Return (X, Y) of the center of cell containing provided text 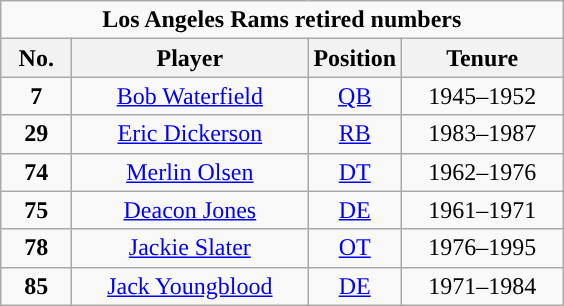
Position (355, 58)
Merlin Olsen (190, 172)
1971–1984 (482, 286)
Deacon Jones (190, 210)
1961–1971 (482, 210)
RB (355, 134)
OT (355, 248)
QB (355, 96)
DT (355, 172)
1962–1976 (482, 172)
Tenure (482, 58)
74 (36, 172)
75 (36, 210)
78 (36, 248)
No. (36, 58)
29 (36, 134)
Jackie Slater (190, 248)
Bob Waterfield (190, 96)
7 (36, 96)
Player (190, 58)
1976–1995 (482, 248)
Jack Youngblood (190, 286)
85 (36, 286)
1945–1952 (482, 96)
Eric Dickerson (190, 134)
Los Angeles Rams retired numbers (282, 20)
1983–1987 (482, 134)
